Return (x, y) of the center of cell containing provided text 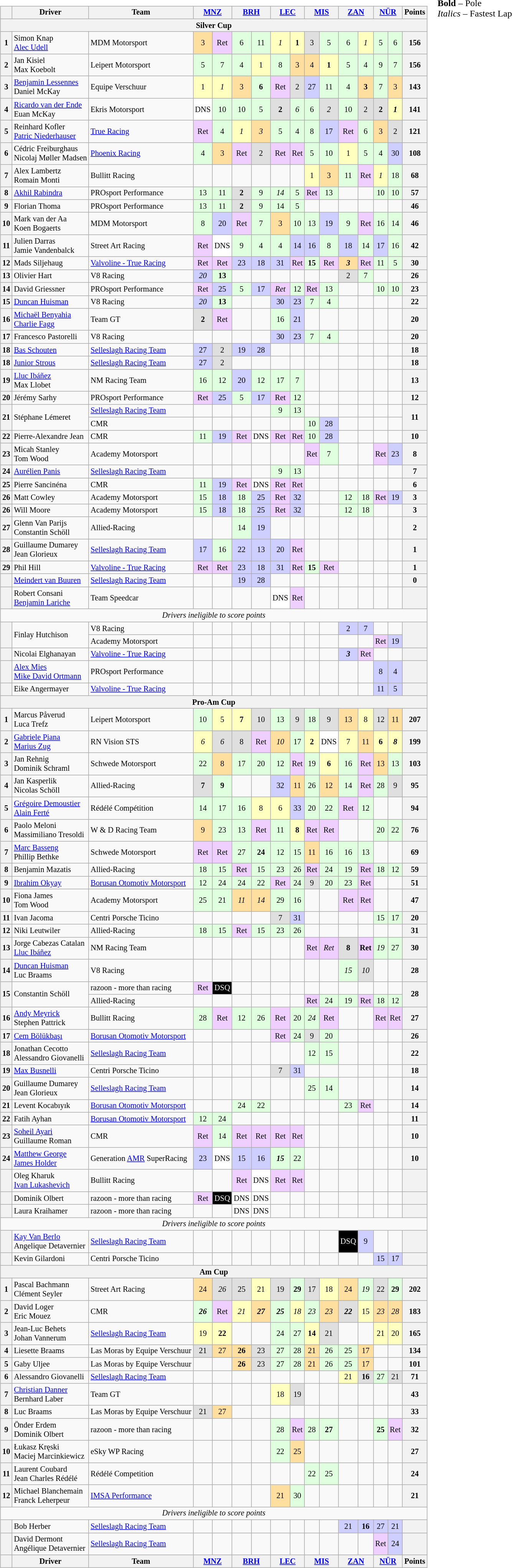
Jan Kasperlik Nicolas Schöll (50, 786)
True Racing (141, 132)
RN Vision STS (141, 742)
Constantin Schöll (50, 994)
Cem Bölükbaşı (50, 1036)
Alex Mies Mike David Ortmann (50, 672)
Rédélé Competition (141, 1474)
43 (415, 1395)
57 (415, 193)
Am Cup (214, 1272)
Micah Stanley Tom Wood (50, 454)
Ivan Jacoma (50, 918)
Michaël Benyahia Charlie Fagg (50, 320)
Duncan Huisman Luc Braams (50, 970)
Finlay Hutchison (50, 635)
Junior Strous (50, 363)
Will Moore (50, 510)
Christian Danner Bernhard Laber (50, 1395)
71 (415, 1377)
Laura Kraihamer (50, 1211)
Alex Lambertz Romain Monti (50, 176)
Oleg Kharuk Ivan Lukashevich (50, 1181)
Levent Kocabıyık (50, 1106)
Jan Kisiel Max Koebolt (50, 65)
Jérémy Sarhy (50, 398)
141 (415, 109)
42 (415, 246)
Nicolai Elghanayan (50, 654)
Andy Meyrick Stephen Pattrick (50, 1018)
Matthew George James Holder (50, 1159)
Equipe Verschuur (141, 87)
165 (415, 1334)
Duncan Huisman (50, 302)
Meindert van Buuren (50, 580)
Francesco Pastorelli (50, 337)
Jean-Luc Behets Johan Vannerum (50, 1334)
199 (415, 742)
76 (415, 830)
Liesette Braams (50, 1351)
Olivier Hart (50, 276)
Stéphane Lémeret (50, 417)
202 (415, 1289)
101 (415, 1364)
Benjamin Lessennes Daniel McKay (50, 87)
Ibrahim Okyay (50, 883)
Dominik Olbert (50, 1198)
183 (415, 1312)
David Dermont Angélique Detavernier (50, 1544)
Jorge Cabezas Catalan Lluc Ibáñez (50, 948)
Akhil Rabindra (50, 193)
68 (415, 176)
Glenn Van Parijs Constantin Schöll (50, 528)
Fiona James Tom Wood (50, 900)
Phil Hill (50, 567)
Jan Rehnig Dominik Schraml (50, 764)
Ekris Motorsport (141, 109)
Pascal Bachmann Clément Seyler (50, 1289)
134 (415, 1351)
eSky WP Racing (141, 1452)
Gabriele Piana Marius Zug (50, 742)
Paolo Meloni Massimiliano Tresoldi (50, 830)
Pierre Sancinéna (50, 485)
51 (415, 883)
Bas Schouten (50, 350)
Gaby Uljee (50, 1364)
Jonathan Cecotto Alessandro Giovanelli (50, 1054)
Generation AMR SuperRacing (141, 1159)
Eike Angermayer (50, 689)
69 (415, 852)
Pro-Am Cup (214, 702)
Laurent Coubard Jean Charles Rédélé (50, 1474)
David Griessner (50, 289)
Rédélé Compétition (141, 808)
Marc Basseng Phillip Bethke (50, 852)
Cédric Freiburghaus Nicolaj Møller Madsen (50, 153)
Pierre-Alexandre Jean (50, 437)
143 (415, 87)
0 (415, 580)
Max Busnelli (50, 1071)
Soheil Ayari Guillaume Roman (50, 1136)
Luc Braams (50, 1412)
Bob Herber (50, 1526)
Simon Knap Alec Udell (50, 43)
Kevin Gilardoni (50, 1259)
IMSA Performance (141, 1496)
Önder Erdem Dominik Olbert (50, 1430)
47 (415, 900)
103 (415, 764)
Aurélien Panis (50, 472)
Grégoire Demoustier Alain Ferté (50, 808)
Marcus Påverud Luca Trefz (50, 720)
Benjamin Mazatis (50, 870)
W & D Racing Team (141, 830)
Mark van der Aa Koen Bogaerts (50, 224)
Ricardo van der Ende Euan McKay (50, 109)
Reinhard Kofler Patric Niederhauser (50, 132)
95 (415, 786)
Lluc Ibáñez Max Llobet (50, 380)
Michael Blanchemain Franck Leherpeur (50, 1496)
Łukasz Kręski Maciej Marcinkiewicz (50, 1452)
94 (415, 808)
Team Speedcar (141, 598)
59 (415, 870)
108 (415, 153)
Mads Siljehaug (50, 263)
Alessandro Giovanelli (50, 1377)
207 (415, 720)
Kay Van Berlo Angelique Detavernier (50, 1242)
David Loger Eric Mouez (50, 1312)
Phoenix Racing (141, 153)
Julien Darras Jamie Vandenbalck (50, 246)
Robert Consani Benjamin Lariche (50, 598)
Fatih Ayhan (50, 1119)
Florian Thoma (50, 206)
121 (415, 132)
Matt Cowley (50, 498)
Niki Leutwiler (50, 931)
Silver Cup (214, 25)
